Find where the given text appears and provide that cell's center as [x, y] coordinate. 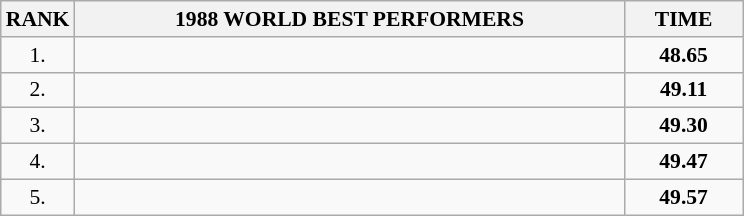
2. [38, 90]
4. [38, 162]
1. [38, 55]
TIME [684, 19]
49.57 [684, 197]
1988 WORLD BEST PERFORMERS [349, 19]
48.65 [684, 55]
49.11 [684, 90]
3. [38, 126]
49.30 [684, 126]
5. [38, 197]
RANK [38, 19]
49.47 [684, 162]
